Provide the (x, y) coordinate of the cell's center where the given text is located.  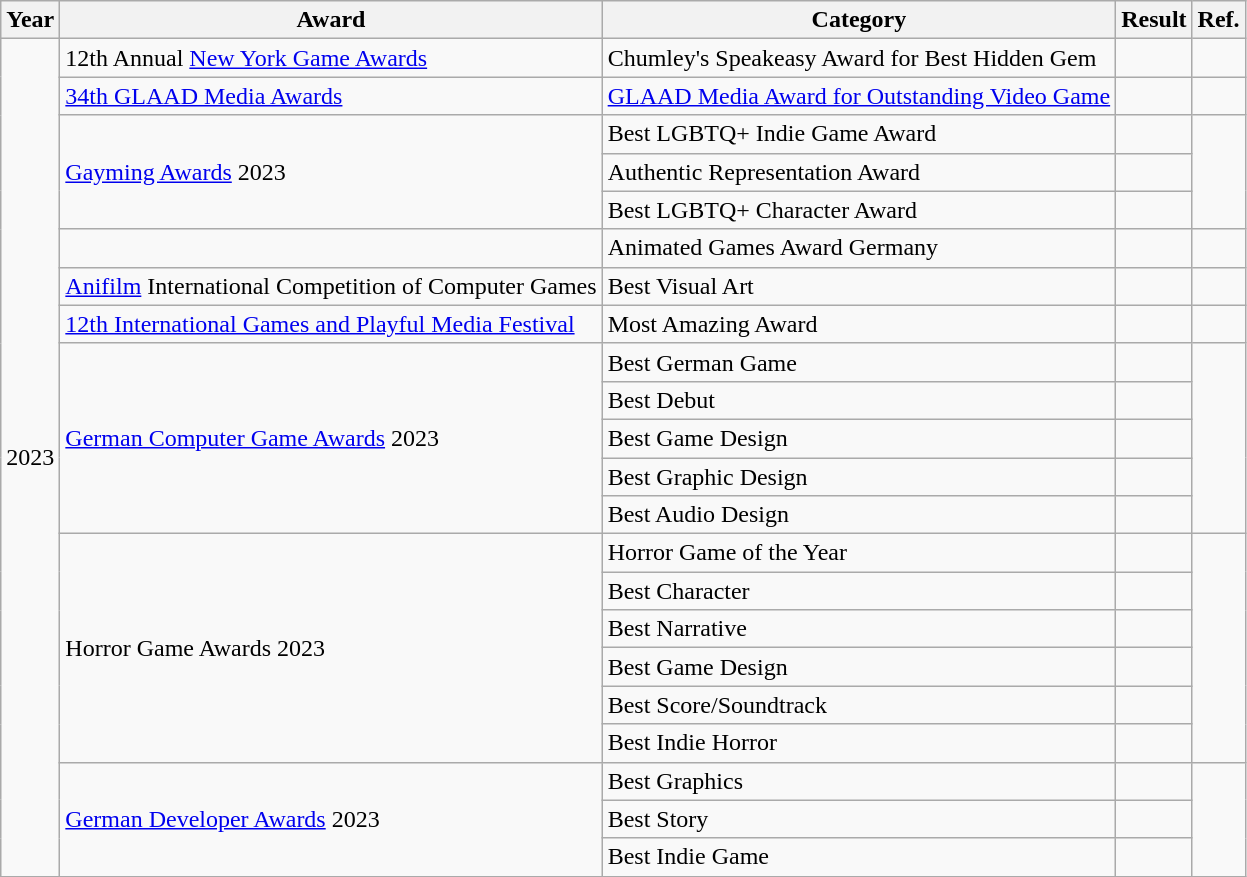
12th Annual New York Game Awards (331, 58)
Gayming Awards 2023 (331, 172)
Most Amazing Award (859, 324)
12th International Games and Playful Media Festival (331, 324)
Best Score/Soundtrack (859, 705)
Best Story (859, 819)
Award (331, 20)
2023 (30, 458)
Year (30, 20)
Animated Games Award Germany (859, 248)
Best Indie Horror (859, 743)
Best Audio Design (859, 515)
Authentic Representation Award (859, 172)
Best Indie Game (859, 857)
Best Debut (859, 400)
Best LGBTQ+ Indie Game Award (859, 134)
German Computer Game Awards 2023 (331, 438)
Horror Game Awards 2023 (331, 648)
Best LGBTQ+ Character Award (859, 210)
Ref. (1218, 20)
Horror Game of the Year (859, 553)
Anifilm International Competition of Computer Games (331, 286)
GLAAD Media Award for Outstanding Video Game (859, 96)
Best Graphics (859, 781)
34th GLAAD Media Awards (331, 96)
Best Character (859, 591)
Result (1154, 20)
Best Graphic Design (859, 477)
German Developer Awards 2023 (331, 819)
Best German Game (859, 362)
Chumley's Speakeasy Award for Best Hidden Gem (859, 58)
Best Narrative (859, 629)
Category (859, 20)
Best Visual Art (859, 286)
